Determine the [X, Y] coordinate at the center of the cell enclosing the given text.  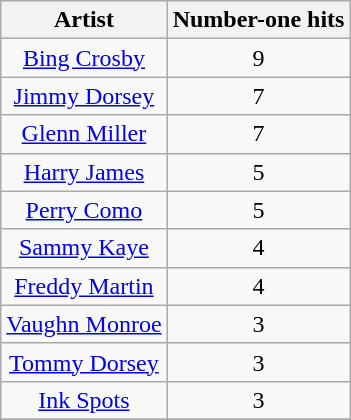
Freddy Martin [84, 286]
Number-one hits [258, 20]
9 [258, 58]
Glenn Miller [84, 134]
Perry Como [84, 210]
Sammy Kaye [84, 248]
Vaughn Monroe [84, 324]
Harry James [84, 172]
Bing Crosby [84, 58]
Tommy Dorsey [84, 362]
Ink Spots [84, 400]
Jimmy Dorsey [84, 96]
Artist [84, 20]
